Locate the cell with the specified text and output its (X, Y) center coordinate. 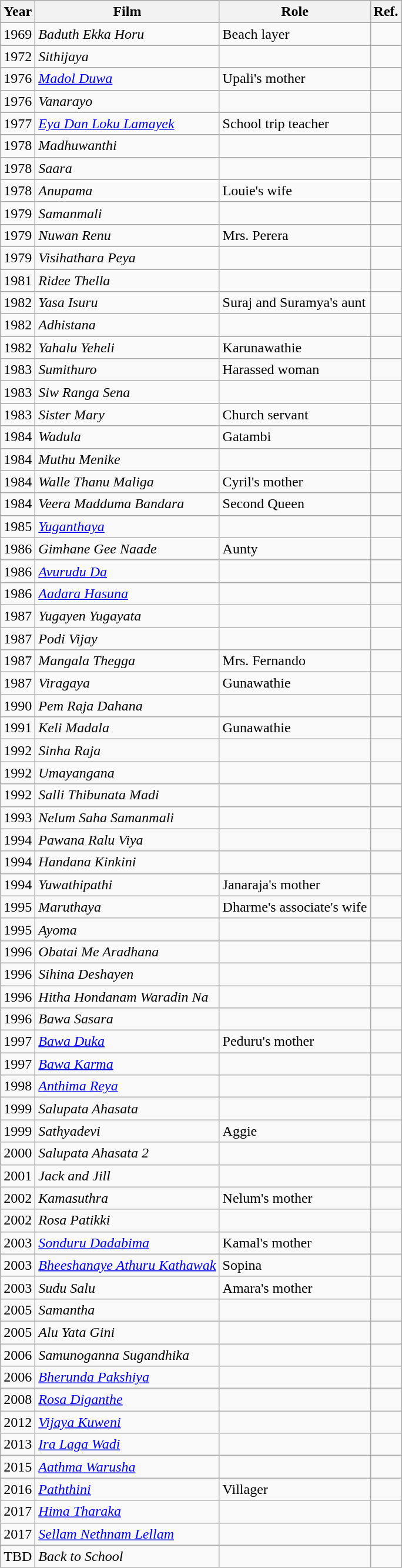
Yugayen Yugayata (127, 616)
Sithijaya (127, 56)
Keli Madala (127, 728)
Ridee Thella (127, 281)
Muthu Menike (127, 459)
Anupama (127, 191)
Baduth Ekka Horu (127, 34)
Harassed woman (295, 370)
Rosa Patikki (127, 1220)
Louie's wife (295, 191)
Paththini (127, 1489)
Aggie (295, 1131)
1998 (18, 1086)
School trip teacher (295, 124)
Wadula (127, 437)
Mangala Thegga (127, 661)
2016 (18, 1489)
2013 (18, 1444)
Hima Tharaka (127, 1512)
Jack and Jill (127, 1176)
Mrs. Fernando (295, 661)
1977 (18, 124)
Ira Laga Wadi (127, 1444)
Alu Yata Gini (127, 1332)
Yuwathipathi (127, 885)
Year (18, 12)
Adhistana (127, 325)
Sonduru Dadabima (127, 1243)
Sinha Raja (127, 750)
Rosa Diganthe (127, 1400)
Vijaya Kuweni (127, 1422)
2001 (18, 1176)
1991 (18, 728)
Sihina Deshayen (127, 974)
Yuganthaya (127, 526)
2000 (18, 1153)
Maruthaya (127, 907)
1969 (18, 34)
Siw Ranga Sena (127, 392)
Cyril's mother (295, 482)
Samunoganna Sugandhika (127, 1355)
Walle Thanu Maliga (127, 482)
Yahalu Yeheli (127, 348)
Peduru's mother (295, 1042)
2012 (18, 1422)
Vanarayo (127, 101)
Amara's mother (295, 1287)
Suraj and Suramya's aunt (295, 303)
1990 (18, 706)
Nelum's mother (295, 1198)
Gimhane Gee Naade (127, 549)
Bawa Duka (127, 1042)
Sister Mary (127, 415)
Villager (295, 1489)
Viragaya (127, 683)
Aathma Warusha (127, 1467)
Bherunda Pakshiya (127, 1377)
Anthima Reya (127, 1086)
Aadara Hasuna (127, 593)
1972 (18, 56)
Umayangana (127, 773)
Hitha Hondanam Waradin Na (127, 997)
Madhuwanthi (127, 146)
Salupata Ahasata 2 (127, 1153)
Mrs. Perera (295, 235)
TBD (18, 1556)
2015 (18, 1467)
Janaraja's mother (295, 885)
Samantha (127, 1310)
Eya Dan Loku Lamayek (127, 124)
Ayoma (127, 929)
Salli Thibunata Madi (127, 795)
Salupata Ahasata (127, 1109)
Bheeshanaye Athuru Kathawak (127, 1265)
Upali's mother (295, 79)
Obatai Me Aradhana (127, 952)
Film (127, 12)
Ref. (386, 12)
Aunty (295, 549)
Samanmali (127, 213)
Pawana Ralu Viya (127, 840)
Sumithuro (127, 370)
Karunawathie (295, 348)
Visihathara Peya (127, 258)
Dharme's associate's wife (295, 907)
Gatambi (295, 437)
Saara (127, 168)
Kamasuthra (127, 1198)
Veera Madduma Bandara (127, 504)
Sudu Salu (127, 1287)
Avurudu Da (127, 571)
Nuwan Renu (127, 235)
Second Queen (295, 504)
Back to School (127, 1556)
Bawa Karma (127, 1064)
2008 (18, 1400)
Sellam Nethnam Lellam (127, 1534)
Bawa Sasara (127, 1019)
Nelum Saha Samanmali (127, 818)
1993 (18, 818)
Handana Kinkini (127, 862)
Yasa Isuru (127, 303)
Beach layer (295, 34)
Sopina (295, 1265)
Sathyadevi (127, 1131)
Kamal's mother (295, 1243)
Role (295, 12)
Church servant (295, 415)
Podi Vijay (127, 638)
Pem Raja Dahana (127, 706)
1985 (18, 526)
1981 (18, 281)
Madol Duwa (127, 79)
